For the text-containing cell, return its midpoint in (X, Y) coordinate format. 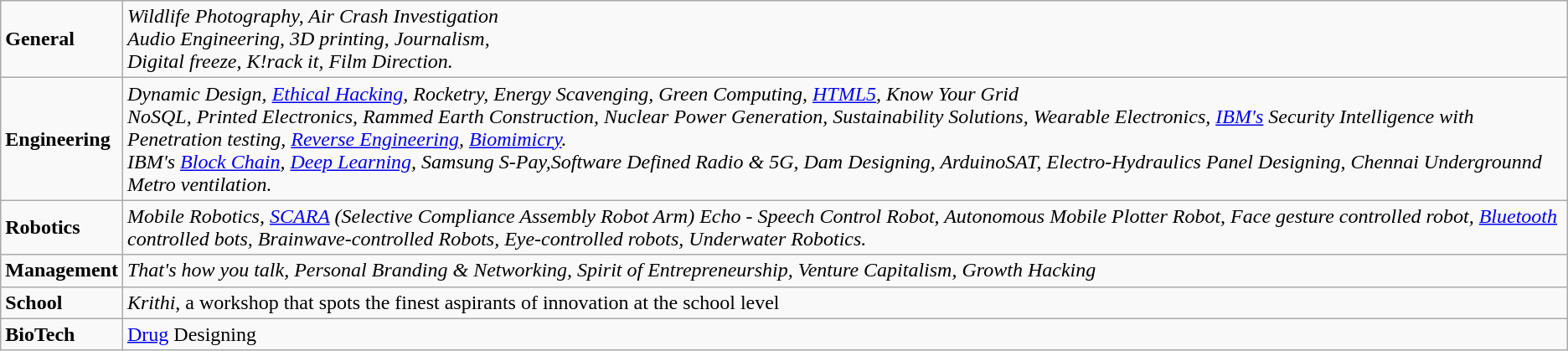
Drug Designing (844, 334)
Management (62, 271)
School (62, 302)
Robotics (62, 228)
BioTech (62, 334)
That's how you talk, Personal Branding & Networking, Spirit of Entrepreneurship, Venture Capitalism, Growth Hacking (844, 271)
Engineering (62, 139)
General (62, 39)
Wildlife Photography, Air Crash InvestigationAudio Engineering, 3D printing, Journalism,Digital freeze, K!rack it, Film Direction. (844, 39)
Krithi, a workshop that spots the finest aspirants of innovation at the school level (844, 302)
